Locate the cell with the specified text and output its (x, y) center coordinate. 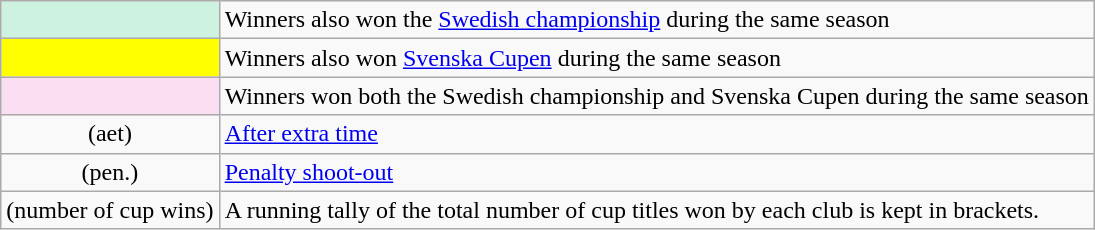
Winners also won the Swedish championship during the same season (656, 20)
After extra time (656, 134)
Winners won both the Swedish championship and Svenska Cupen during the same season (656, 96)
(aet) (110, 134)
(pen.) (110, 172)
Winners also won Svenska Cupen during the same season (656, 58)
(number of cup wins) (110, 210)
Penalty shoot-out (656, 172)
A running tally of the total number of cup titles won by each club is kept in brackets. (656, 210)
